Output the (x, y) coordinate of the center of the cell containing the given text.  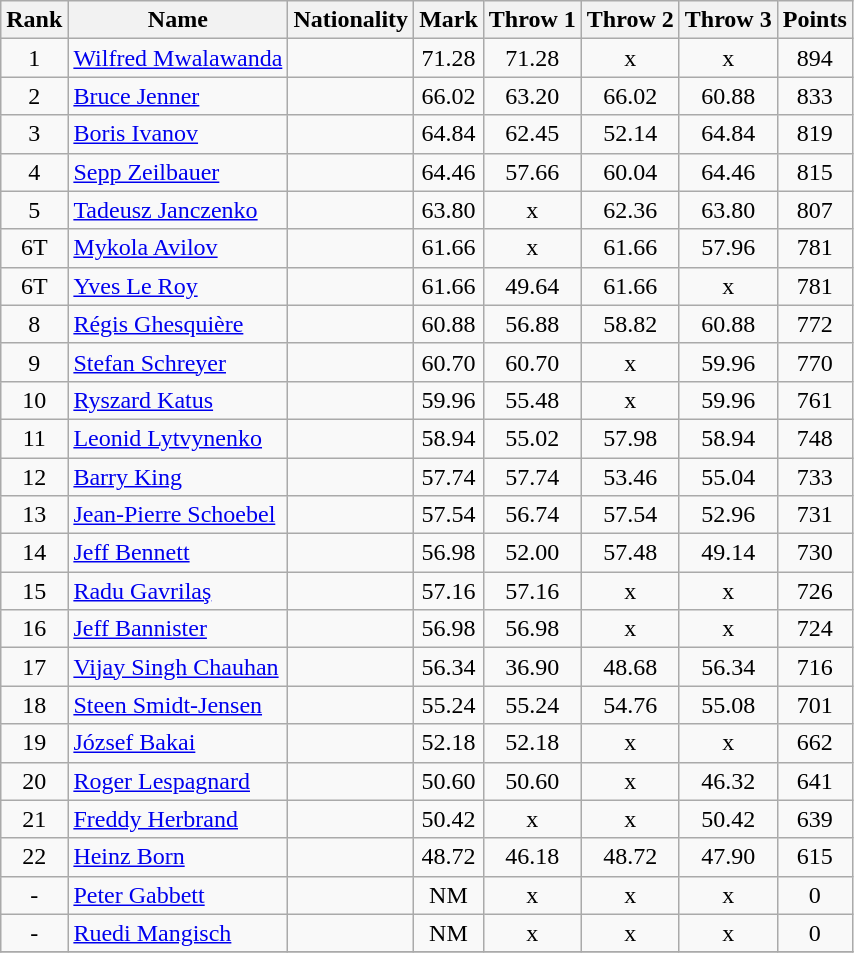
57.66 (532, 172)
833 (814, 96)
Radu Gavrilaş (178, 591)
733 (814, 477)
55.48 (532, 400)
54.76 (630, 705)
Vijay Singh Chauhan (178, 667)
1 (34, 58)
Stefan Schreyer (178, 362)
748 (814, 438)
701 (814, 705)
Sepp Zeilbauer (178, 172)
17 (34, 667)
Ruedi Mangisch (178, 933)
724 (814, 629)
3 (34, 134)
Freddy Herbrand (178, 819)
4 (34, 172)
58.82 (630, 324)
Jeff Bannister (178, 629)
49.14 (728, 553)
Throw 1 (532, 20)
48.68 (630, 667)
57.98 (630, 438)
761 (814, 400)
52.96 (728, 515)
63.20 (532, 96)
36.90 (532, 667)
Barry King (178, 477)
14 (34, 553)
Boris Ivanov (178, 134)
57.48 (630, 553)
639 (814, 819)
641 (814, 781)
11 (34, 438)
Wilfred Mwalawanda (178, 58)
615 (814, 857)
807 (814, 210)
56.88 (532, 324)
Peter Gabbett (178, 895)
772 (814, 324)
815 (814, 172)
894 (814, 58)
10 (34, 400)
9 (34, 362)
19 (34, 743)
62.36 (630, 210)
46.18 (532, 857)
15 (34, 591)
47.90 (728, 857)
Bruce Jenner (178, 96)
12 (34, 477)
52.00 (532, 553)
Points (814, 20)
60.04 (630, 172)
Mykola Avilov (178, 248)
Tadeusz Janczenko (178, 210)
Nationality (351, 20)
22 (34, 857)
Mark (449, 20)
730 (814, 553)
Régis Ghesquière (178, 324)
716 (814, 667)
20 (34, 781)
55.02 (532, 438)
819 (814, 134)
52.14 (630, 134)
56.74 (532, 515)
13 (34, 515)
726 (814, 591)
8 (34, 324)
731 (814, 515)
662 (814, 743)
Jeff Bennett (178, 553)
Heinz Born (178, 857)
18 (34, 705)
770 (814, 362)
Throw 3 (728, 20)
Yves Le Roy (178, 286)
2 (34, 96)
55.04 (728, 477)
József Bakai (178, 743)
Leonid Lytvynenko (178, 438)
Roger Lespagnard (178, 781)
Rank (34, 20)
5 (34, 210)
55.08 (728, 705)
Ryszard Katus (178, 400)
16 (34, 629)
21 (34, 819)
57.96 (728, 248)
46.32 (728, 781)
Name (178, 20)
53.46 (630, 477)
Steen Smidt-Jensen (178, 705)
Jean-Pierre Schoebel (178, 515)
62.45 (532, 134)
Throw 2 (630, 20)
49.64 (532, 286)
